Locate the cell with the specified text and output its (x, y) center coordinate. 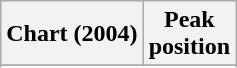
Peakposition (189, 34)
Chart (2004) (72, 34)
